Determine the (x, y) coordinate at the center of the cell enclosing the given text.  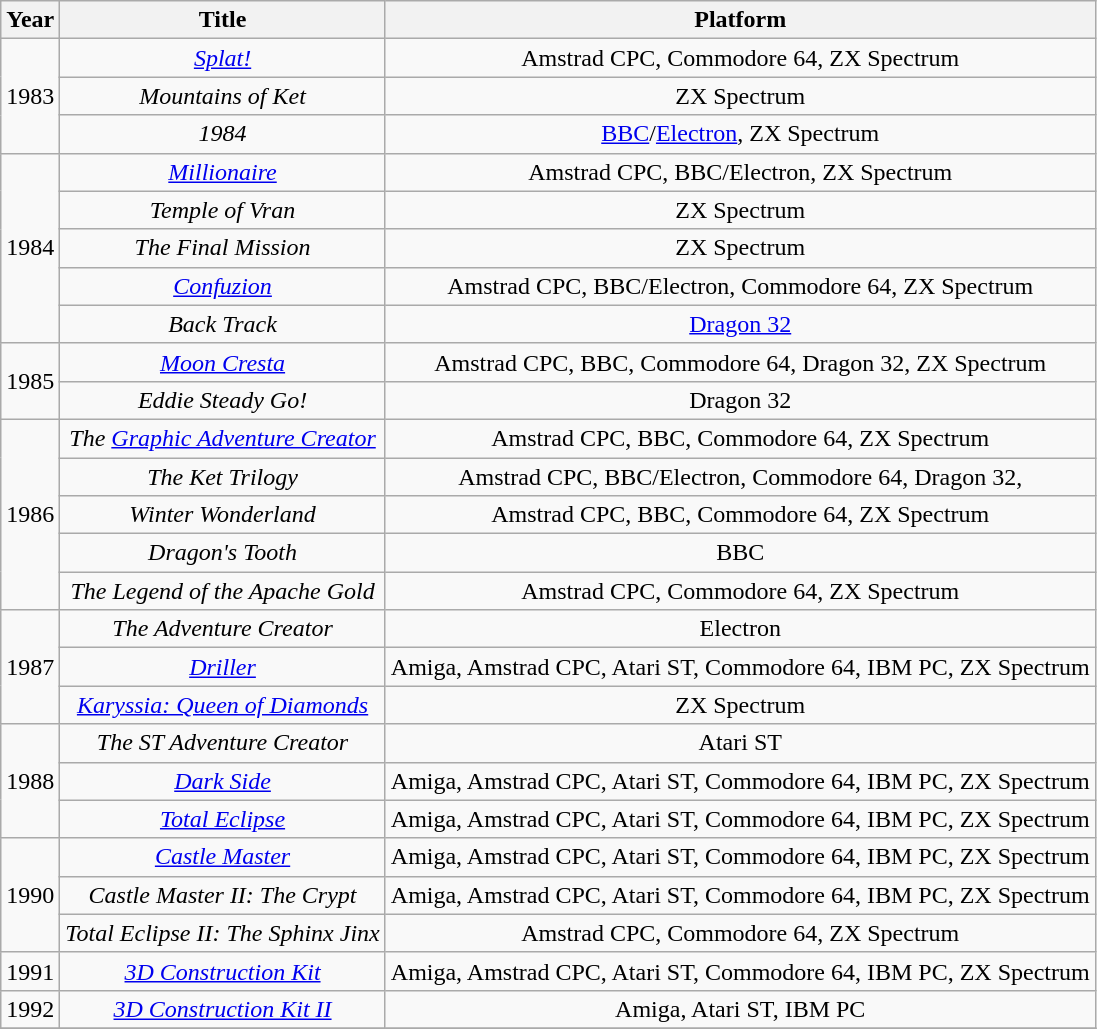
3D Construction Kit (222, 971)
1990 (30, 895)
Dragon's Tooth (222, 553)
Mountains of Ket (222, 96)
3D Construction Kit II (222, 1009)
Dark Side (222, 781)
Karyssia: Queen of Diamonds (222, 705)
Amstrad CPC, BBC/Electron, Commodore 64, Dragon 32, (740, 477)
Amstrad CPC, BBC, Commodore 64, Dragon 32, ZX Spectrum (740, 362)
The Final Mission (222, 248)
Year (30, 20)
The Ket Trilogy (222, 477)
Amstrad CPC, BBC/Electron, Commodore 64, ZX Spectrum (740, 286)
1983 (30, 96)
Atari ST (740, 743)
Winter Wonderland (222, 515)
Confuzion (222, 286)
The Graphic Adventure Creator (222, 438)
Splat! (222, 58)
1987 (30, 667)
1991 (30, 971)
Millionaire (222, 172)
Back Track (222, 324)
Electron (740, 629)
Total Eclipse II: The Sphinx Jinx (222, 933)
Title (222, 20)
Total Eclipse (222, 819)
Temple of Vran (222, 210)
1988 (30, 781)
BBC (740, 553)
Amstrad CPC, BBC/Electron, ZX Spectrum (740, 172)
1986 (30, 514)
1985 (30, 381)
Moon Cresta (222, 362)
Castle Master (222, 857)
1992 (30, 1009)
Driller (222, 667)
Eddie Steady Go! (222, 400)
Castle Master II: The Crypt (222, 895)
Platform (740, 20)
The ST Adventure Creator (222, 743)
The Adventure Creator (222, 629)
The Legend of the Apache Gold (222, 591)
BBC/Electron, ZX Spectrum (740, 134)
Amiga, Atari ST, IBM PC (740, 1009)
